Determine the (X, Y) coordinate at the center of the cell enclosing the given text.  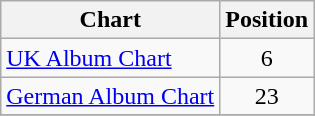
Position (267, 20)
6 (267, 58)
UK Album Chart (110, 58)
Chart (110, 20)
23 (267, 96)
German Album Chart (110, 96)
